Output the [X, Y] coordinate of the center of the cell containing the given text.  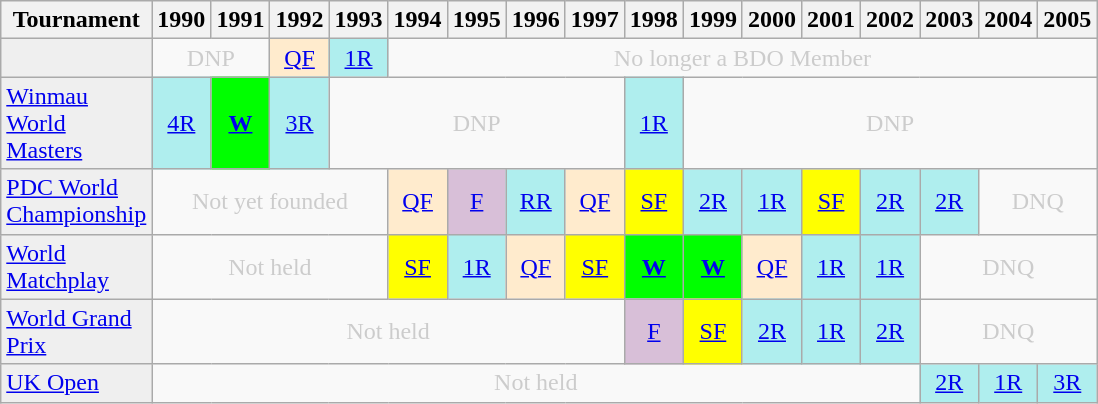
1999 [712, 20]
1992 [300, 20]
2003 [950, 20]
1993 [358, 20]
PDC World Championship [76, 202]
2001 [832, 20]
1997 [594, 20]
2004 [1008, 20]
1995 [476, 20]
World Matchplay [76, 266]
4R [182, 123]
1996 [536, 20]
1994 [418, 20]
Tournament [76, 20]
Not yet founded [270, 202]
2002 [890, 20]
1990 [182, 20]
World Grand Prix [76, 332]
1991 [240, 20]
2000 [772, 20]
1998 [654, 20]
UK Open [76, 383]
RR [536, 202]
Winmau World Masters [76, 123]
No longer a BDO Member [742, 58]
2005 [1068, 20]
